Provide the (X, Y) coordinate of the cell's center where the given text is located.  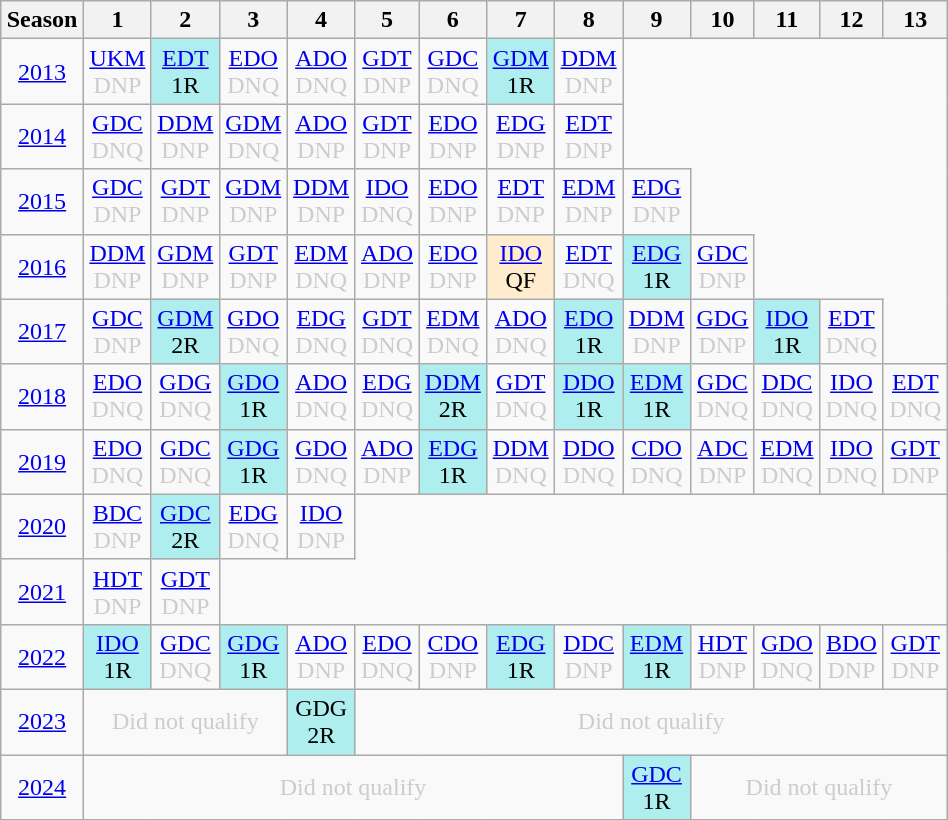
ADCDNP (722, 462)
GDMDNQ (253, 136)
4 (321, 20)
IDOQF (521, 266)
2022 (42, 656)
CDODNP (453, 656)
6 (453, 20)
3 (253, 20)
CDODNQ (657, 462)
10 (722, 20)
GDM2R (185, 332)
7 (521, 20)
GDGDNQ (185, 396)
2019 (42, 462)
9 (657, 20)
DDO1R (589, 396)
DDCDNP (589, 656)
DDODNQ (589, 462)
2017 (42, 332)
GDC1R (657, 786)
GDGDNP (722, 332)
Season (42, 20)
8 (589, 20)
12 (851, 20)
2013 (42, 72)
BDODNP (851, 656)
EDO1R (589, 332)
2016 (42, 266)
GDO1R (253, 396)
2 (185, 20)
2023 (42, 722)
DDM2R (453, 396)
2015 (42, 202)
11 (786, 20)
BDCDNP (117, 526)
GDC2R (185, 526)
2018 (42, 396)
2024 (42, 786)
2020 (42, 526)
5 (387, 20)
UKMDNP (117, 72)
GDG2R (321, 722)
2014 (42, 136)
GDM1R (521, 72)
2021 (42, 592)
DDMDNQ (521, 462)
1 (117, 20)
13 (915, 20)
EDMDNP (589, 202)
DDCDNQ (786, 396)
EDT1R (185, 72)
IDODNP (321, 526)
